Scan for the cell matching the given text and deliver its (x, y) coordinate at center. 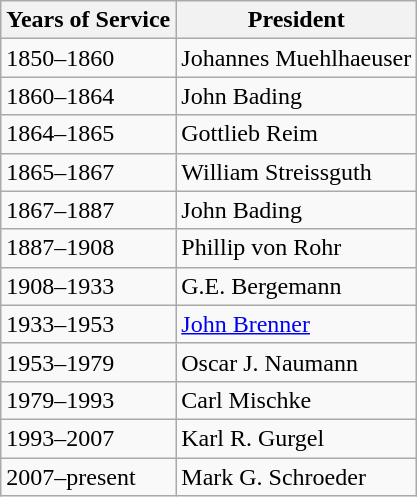
1860–1864 (88, 96)
1993–2007 (88, 438)
1979–1993 (88, 400)
Carl Mischke (296, 400)
Johannes Muehlhaeuser (296, 58)
1865–1867 (88, 172)
Oscar J. Naumann (296, 362)
Gottlieb Reim (296, 134)
Years of Service (88, 20)
1908–1933 (88, 286)
1867–1887 (88, 210)
1953–1979 (88, 362)
William Streissguth (296, 172)
1887–1908 (88, 248)
Phillip von Rohr (296, 248)
2007–present (88, 477)
John Brenner (296, 324)
Karl R. Gurgel (296, 438)
1933–1953 (88, 324)
G.E. Bergemann (296, 286)
1864–1865 (88, 134)
1850–1860 (88, 58)
Mark G. Schroeder (296, 477)
President (296, 20)
